For the text-containing cell, return its midpoint in [x, y] coordinate format. 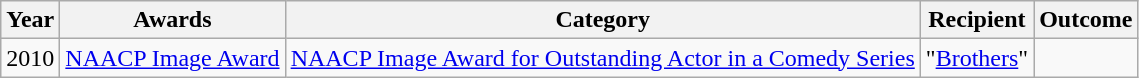
NAACP Image Award [172, 58]
Category [602, 20]
"Brothers" [976, 58]
Recipient [976, 20]
NAACP Image Award for Outstanding Actor in a Comedy Series [602, 58]
Awards [172, 20]
2010 [30, 58]
Year [30, 20]
Outcome [1086, 20]
